Find where the given text appears and provide that cell's center as (X, Y) coordinate. 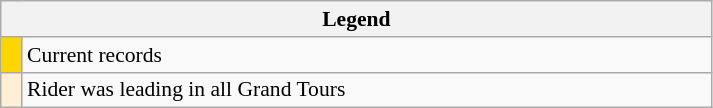
Rider was leading in all Grand Tours (367, 90)
Legend (356, 19)
Current records (367, 55)
